Search for the cell housing the specified text and yield its [x, y] center coordinate. 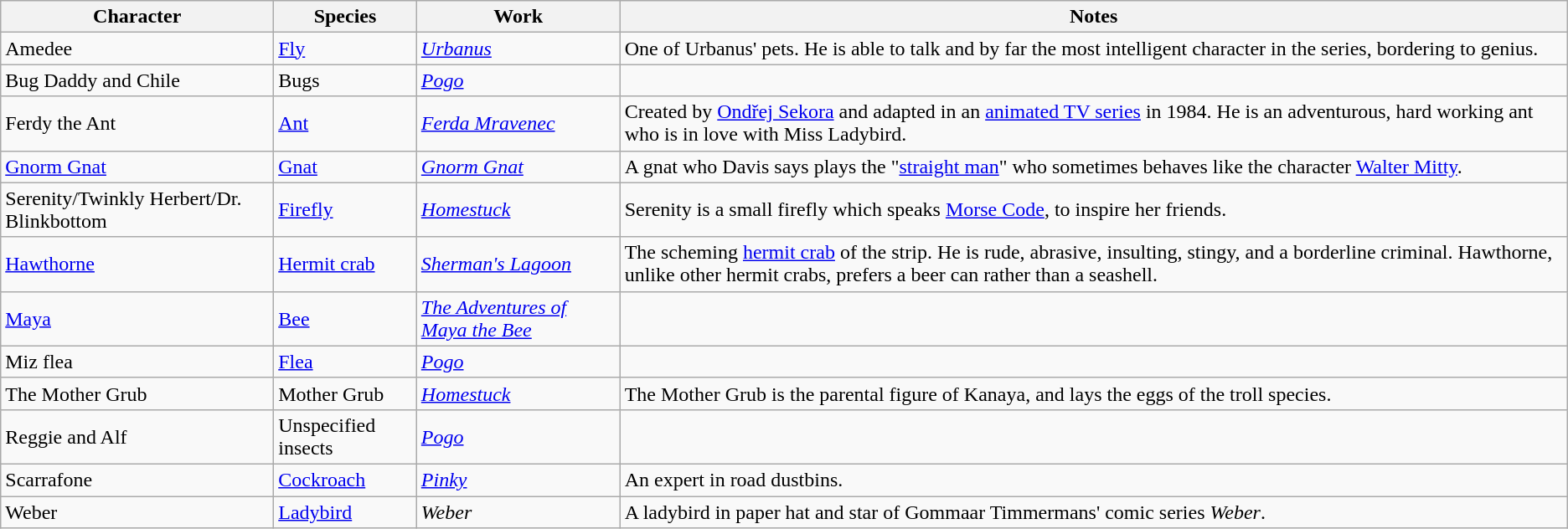
The Mother Grub is the parental figure of Kanaya, and lays the eggs of the troll species. [1094, 393]
Maya [137, 318]
The Mother Grub [137, 393]
Unspecified insects [345, 437]
Created by Ondřej Sekora and adapted in an animated TV series in 1984. He is an adventurous, hard working ant who is in love with Miss Ladybird. [1094, 124]
Firefly [345, 209]
Species [345, 17]
Sherman's Lagoon [518, 264]
Gnat [345, 167]
Amedee [137, 49]
Work [518, 17]
Pinky [518, 480]
Fly [345, 49]
Bugs [345, 80]
Ladybird [345, 511]
Serenity/Twinkly Herbert/Dr. Blinkbottom [137, 209]
Urbanus [518, 49]
Ant [345, 124]
The Adventures of Maya the Bee [518, 318]
Ferdy the Ant [137, 124]
Flea [345, 362]
A gnat who Davis says plays the "straight man" who sometimes behaves like the character Walter Mitty. [1094, 167]
Scarrafone [137, 480]
Cockroach [345, 480]
Hawthorne [137, 264]
Reggie and Alf [137, 437]
Ferda Mravenec [518, 124]
One of Urbanus' pets. He is able to talk and by far the most intelligent character in the series, bordering to genius. [1094, 49]
Bug Daddy and Chile [137, 80]
Miz flea [137, 362]
Mother Grub [345, 393]
An expert in road dustbins. [1094, 480]
Notes [1094, 17]
Character [137, 17]
A ladybird in paper hat and star of Gommaar Timmermans' comic series Weber. [1094, 511]
Hermit crab [345, 264]
Serenity is a small firefly which speaks Morse Code, to inspire her friends. [1094, 209]
Bee [345, 318]
